Pinpoint the cell where the given text exists, returning its (X, Y) midpoint coordinate. 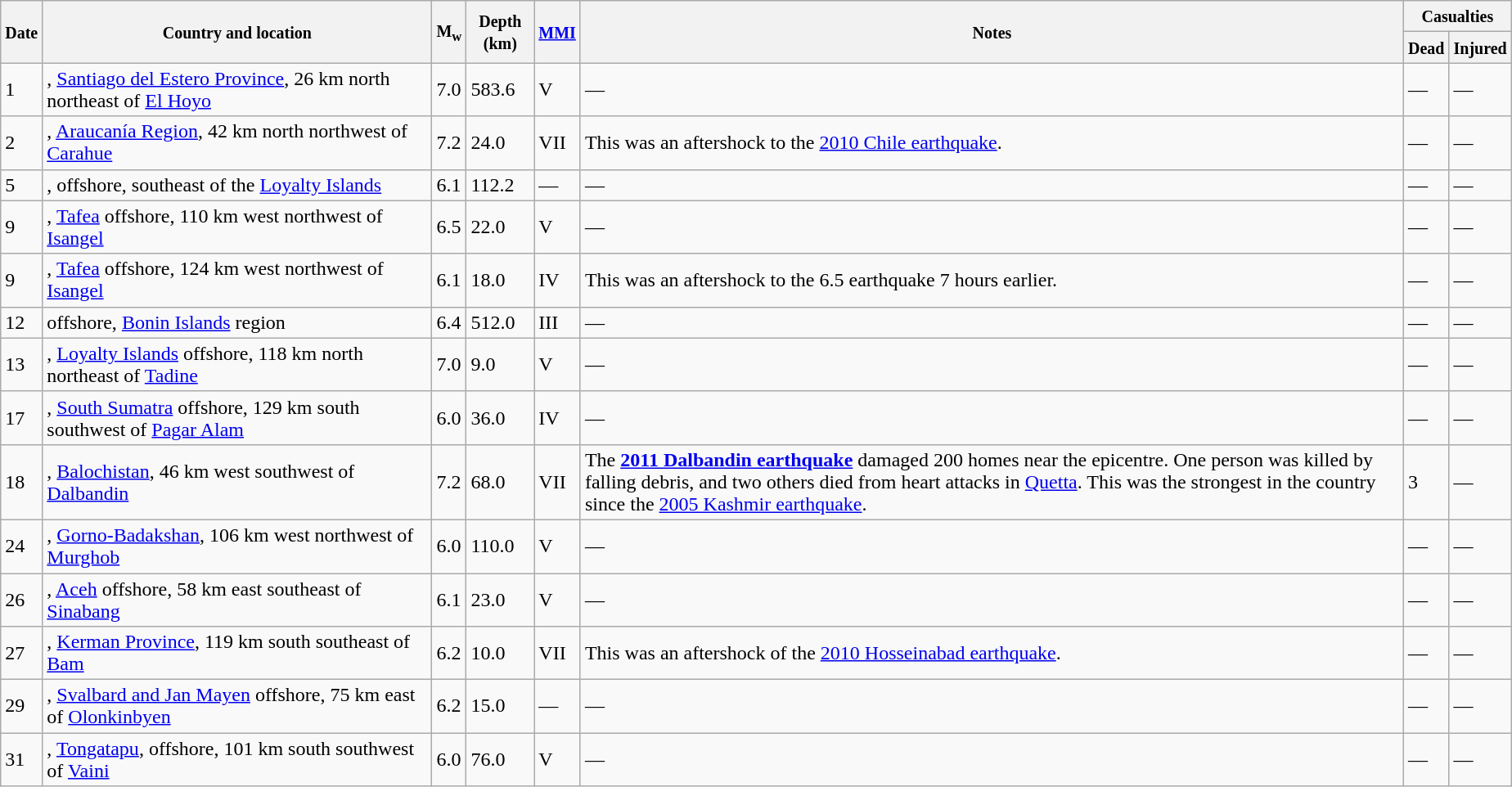
This was an aftershock to the 2010 Chile earthquake. (992, 142)
76.0 (501, 759)
31 (21, 759)
24 (21, 546)
26 (21, 599)
, Kerman Province, 119 km south southeast of Bam (237, 653)
This was an aftershock to the 6.5 earthquake 7 hours earlier. (992, 280)
, Tafea offshore, 124 km west northwest of Isangel (237, 280)
Injured (1480, 47)
6.4 (449, 322)
MMI (558, 32)
18.0 (501, 280)
III (558, 322)
10.0 (501, 653)
29 (21, 707)
68.0 (501, 482)
9.0 (501, 365)
13 (21, 365)
, Araucanía Region, 42 km north northwest of Carahue (237, 142)
Casualties (1457, 16)
15.0 (501, 707)
27 (21, 653)
36.0 (501, 417)
, Loyalty Islands offshore, 118 km north northeast of Tadine (237, 365)
Dead (1426, 47)
, South Sumatra offshore, 129 km south southwest of Pagar Alam (237, 417)
, Tafea offshore, 110 km west northwest of Isangel (237, 227)
112.2 (501, 185)
6.5 (449, 227)
5 (21, 185)
583.6 (501, 90)
, Balochistan, 46 km west southwest of Dalbandin (237, 482)
12 (21, 322)
110.0 (501, 546)
22.0 (501, 227)
3 (1426, 482)
Depth (km) (501, 32)
512.0 (501, 322)
, Gorno-Badakshan, 106 km west northwest of Murghob (237, 546)
, Aceh offshore, 58 km east southeast of Sinabang (237, 599)
Date (21, 32)
, Svalbard and Jan Mayen offshore, 75 km east of Olonkinbyen (237, 707)
offshore, Bonin Islands region (237, 322)
18 (21, 482)
Mw (449, 32)
, Santiago del Estero Province, 26 km north northeast of El Hoyo (237, 90)
Notes (992, 32)
This was an aftershock of the 2010 Hosseinabad earthquake. (992, 653)
, offshore, southeast of the Loyalty Islands (237, 185)
2 (21, 142)
1 (21, 90)
, Tongatapu, offshore, 101 km south southwest of Vaini (237, 759)
Country and location (237, 32)
17 (21, 417)
24.0 (501, 142)
23.0 (501, 599)
